Return [X, Y] of the center of cell containing provided text 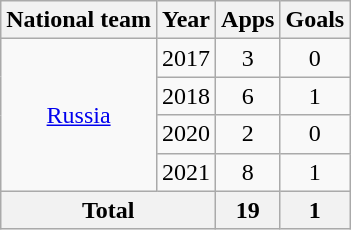
6 [248, 96]
Russia [79, 115]
2021 [186, 172]
Apps [248, 20]
Total [108, 210]
8 [248, 172]
19 [248, 210]
Year [186, 20]
3 [248, 58]
National team [79, 20]
2017 [186, 58]
2 [248, 134]
Goals [315, 20]
2018 [186, 96]
2020 [186, 134]
